Capture the cell that displays the provided text and extract its [X, Y] central coordinate. 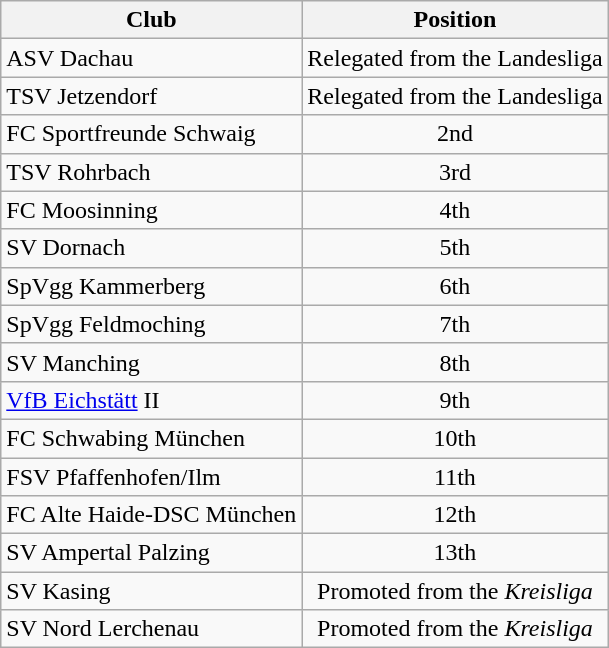
Club [152, 20]
3rd [455, 172]
FC Moosinning [152, 210]
FC Schwabing München [152, 438]
10th [455, 438]
TSV Rohrbach [152, 172]
SV Ampertal Palzing [152, 553]
SpVgg Kammerberg [152, 286]
SV Dornach [152, 248]
13th [455, 553]
4th [455, 210]
FSV Pfaffenhofen/Ilm [152, 477]
8th [455, 362]
6th [455, 286]
7th [455, 324]
TSV Jetzendorf [152, 96]
SV Manching [152, 362]
SV Nord Lerchenau [152, 629]
FC Sportfreunde Schwaig [152, 134]
VfB Eichstätt II [152, 400]
ASV Dachau [152, 58]
2nd [455, 134]
5th [455, 248]
12th [455, 515]
11th [455, 477]
9th [455, 400]
SpVgg Feldmoching [152, 324]
FC Alte Haide-DSC München [152, 515]
SV Kasing [152, 591]
Position [455, 20]
